From the cell containing the given text, extract its center point as (X, Y) coordinate. 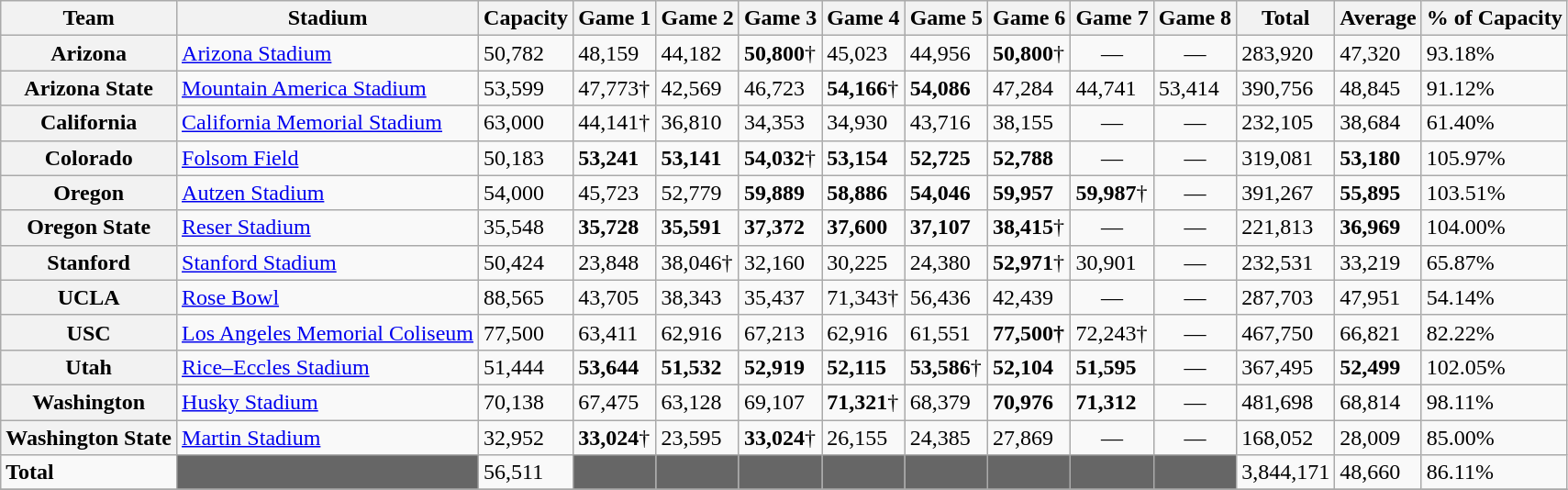
390,756 (1286, 88)
71,343† (863, 297)
66,821 (1378, 332)
27,869 (1029, 438)
Mountain America Stadium (328, 88)
Rose Bowl (328, 297)
46,723 (780, 88)
Rice–Eccles Stadium (328, 367)
42,569 (697, 88)
367,495 (1286, 367)
54,046 (946, 193)
53,599 (527, 88)
34,353 (780, 123)
72,243† (1112, 332)
35,437 (780, 297)
82.22% (1494, 332)
52,725 (946, 158)
Autzen Stadium (328, 193)
68,814 (1378, 402)
69,107 (780, 402)
30,901 (1112, 262)
168,052 (1286, 438)
63,000 (527, 123)
38,415† (1029, 228)
68,379 (946, 402)
232,531 (1286, 262)
37,107 (946, 228)
37,372 (780, 228)
38,046† (697, 262)
52,971† (1029, 262)
48,159 (615, 53)
48,660 (1378, 473)
Game 6 (1029, 18)
Husky Stadium (328, 402)
391,267 (1286, 193)
Average (1378, 18)
45,723 (615, 193)
37,600 (863, 228)
283,920 (1286, 53)
77,500† (1029, 332)
23,848 (615, 262)
38,684 (1378, 123)
47,773† (615, 88)
61.40% (1494, 123)
Los Angeles Memorial Coliseum (328, 332)
59,889 (780, 193)
48,845 (1378, 88)
26,155 (863, 438)
51,595 (1112, 367)
UCLA (89, 297)
59,987† (1112, 193)
35,728 (615, 228)
38,155 (1029, 123)
85.00% (1494, 438)
52,115 (863, 367)
53,586† (946, 367)
Team (89, 18)
24,380 (946, 262)
50,424 (527, 262)
32,952 (527, 438)
67,213 (780, 332)
67,475 (615, 402)
Washington State (89, 438)
44,182 (697, 53)
Game 4 (863, 18)
105.97% (1494, 158)
30,225 (863, 262)
54,032† (780, 158)
44,956 (946, 53)
% of Capacity (1494, 18)
56,436 (946, 297)
Game 5 (946, 18)
47,284 (1029, 88)
54,000 (527, 193)
56,511 (527, 473)
70,138 (527, 402)
52,104 (1029, 367)
50,782 (527, 53)
54,166† (863, 88)
Capacity (527, 18)
319,081 (1286, 158)
36,969 (1378, 228)
Stanford Stadium (328, 262)
35,548 (527, 228)
3,844,171 (1286, 473)
103.51% (1494, 193)
Game 3 (780, 18)
91.12% (1494, 88)
61,551 (946, 332)
55,895 (1378, 193)
52,779 (697, 193)
Game 1 (615, 18)
45,023 (863, 53)
52,919 (780, 367)
467,750 (1286, 332)
24,385 (946, 438)
50,183 (527, 158)
71,321† (863, 402)
USC (89, 332)
53,154 (863, 158)
36,810 (697, 123)
44,741 (1112, 88)
Washington (89, 402)
51,444 (527, 367)
Colorado (89, 158)
28,009 (1378, 438)
54,086 (946, 88)
33,219 (1378, 262)
104.00% (1494, 228)
Arizona State (89, 88)
53,241 (615, 158)
232,105 (1286, 123)
47,320 (1378, 53)
93.18% (1494, 53)
53,644 (615, 367)
Arizona (89, 53)
38,343 (697, 297)
47,951 (1378, 297)
Oregon State (89, 228)
34,930 (863, 123)
65.87% (1494, 262)
44,141† (615, 123)
42,439 (1029, 297)
Arizona Stadium (328, 53)
287,703 (1286, 297)
63,128 (697, 402)
102.05% (1494, 367)
Game 2 (697, 18)
43,716 (946, 123)
53,414 (1195, 88)
Game 7 (1112, 18)
Folsom Field (328, 158)
43,705 (615, 297)
California Memorial Stadium (328, 123)
32,160 (780, 262)
Martin Stadium (328, 438)
Oregon (89, 193)
63,411 (615, 332)
California (89, 123)
481,698 (1286, 402)
Stadium (328, 18)
35,591 (697, 228)
98.11% (1494, 402)
Stanford (89, 262)
77,500 (527, 332)
Utah (89, 367)
86.11% (1494, 473)
71,312 (1112, 402)
51,532 (697, 367)
52,499 (1378, 367)
54.14% (1494, 297)
23,595 (697, 438)
53,141 (697, 158)
52,788 (1029, 158)
53,180 (1378, 158)
Reser Stadium (328, 228)
Game 8 (1195, 18)
58,886 (863, 193)
70,976 (1029, 402)
221,813 (1286, 228)
59,957 (1029, 193)
88,565 (527, 297)
